Return (X, Y) of the center of cell containing provided text 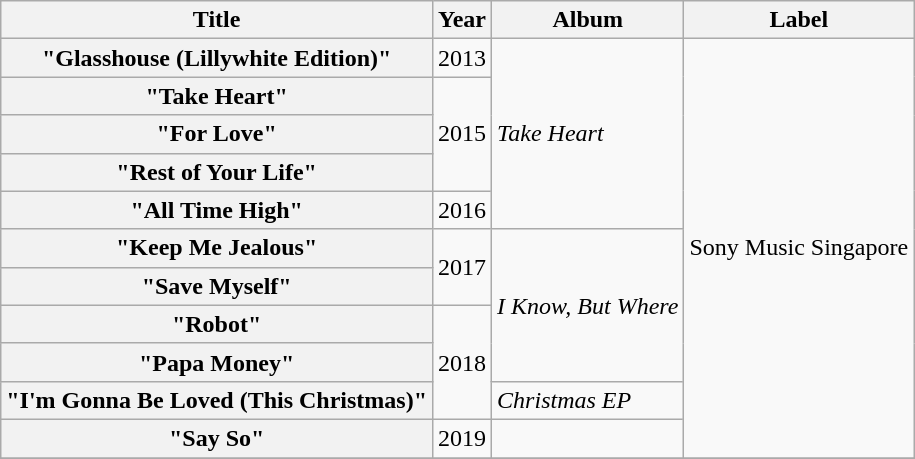
Take Heart (588, 134)
Album (588, 20)
2015 (462, 134)
"Papa Money" (217, 362)
Christmas EP (588, 400)
"Glasshouse (Lillywhite Edition)" (217, 58)
"Take Heart" (217, 96)
Year (462, 20)
"All Time High" (217, 210)
2013 (462, 58)
"I'm Gonna Be Loved (This Christmas)" (217, 400)
"For Love" (217, 134)
"Rest of Your Life" (217, 172)
"Say So" (217, 438)
Title (217, 20)
Label (799, 20)
2019 (462, 438)
"Robot" (217, 324)
"Save Myself" (217, 286)
Sony Music Singapore (799, 248)
2018 (462, 362)
2017 (462, 267)
2016 (462, 210)
"Keep Me Jealous" (217, 248)
I Know, But Where (588, 305)
